Provide the (X, Y) coordinate of the cell's center where the given text is located.  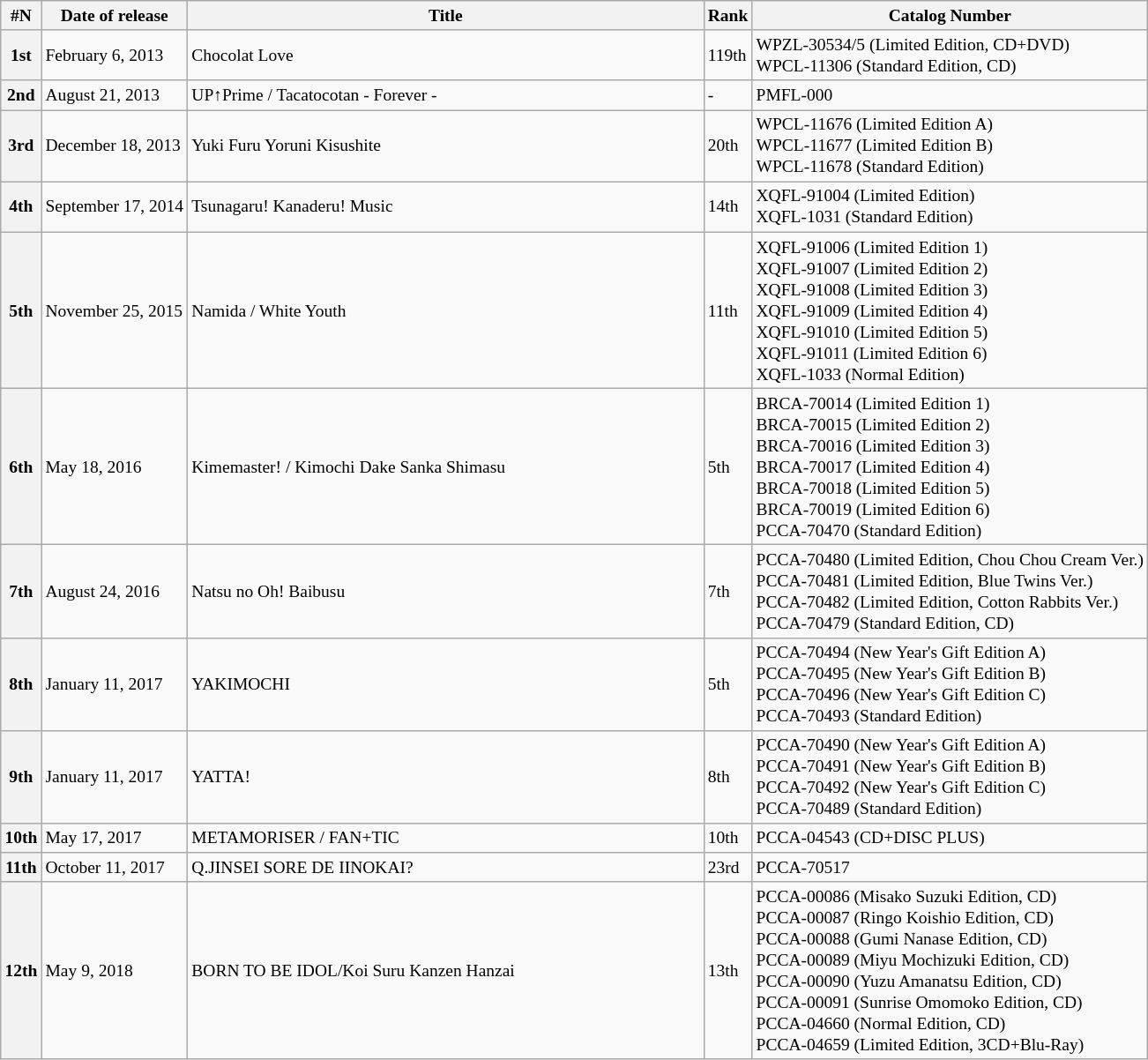
20th (728, 146)
August 21, 2013 (115, 95)
METAMORISER / FAN+TIC (446, 838)
Tsunagaru! Kanaderu! Music (446, 206)
PMFL-000 (950, 95)
PCCA-04543 (CD+DISC PLUS) (950, 838)
#N (21, 16)
WPZL-30534/5 (Limited Edition, CD+DVD)WPCL-11306 (Standard Edition, CD) (950, 55)
October 11, 2017 (115, 868)
Yuki Furu Yoruni Kisushite (446, 146)
13th (728, 970)
December 18, 2013 (115, 146)
August 24, 2016 (115, 591)
BORN TO BE IDOL/Koi Suru Kanzen Hanzai (446, 970)
XQFL-91004 (Limited Edition)XQFL-1031 (Standard Edition) (950, 206)
4th (21, 206)
Title (446, 16)
Date of release (115, 16)
UP↑Prime / Tacatocotan - Forever - (446, 95)
6th (21, 466)
1st (21, 55)
Kimemaster! / Kimochi Dake Sanka Shimasu (446, 466)
PCCA-70517 (950, 868)
9th (21, 776)
- (728, 95)
November 25, 2015 (115, 310)
PCCA-70490 (New Year's Gift Edition A)PCCA-70491 (New Year's Gift Edition B)PCCA-70492 (New Year's Gift Edition C)PCCA-70489 (Standard Edition) (950, 776)
Chocolat Love (446, 55)
119th (728, 55)
YATTA! (446, 776)
2nd (21, 95)
Rank (728, 16)
Natsu no Oh! Baibusu (446, 591)
14th (728, 206)
May 17, 2017 (115, 838)
September 17, 2014 (115, 206)
Namida / White Youth (446, 310)
Q.JINSEI SORE DE IINOKAI? (446, 868)
February 6, 2013 (115, 55)
PCCA-70494 (New Year's Gift Edition A)PCCA-70495 (New Year's Gift Edition B)PCCA-70496 (New Year's Gift Edition C)PCCA-70493 (Standard Edition) (950, 684)
YAKIMOCHI (446, 684)
WPCL-11676 (Limited Edition A)WPCL-11677 (Limited Edition B)WPCL-11678 (Standard Edition) (950, 146)
3rd (21, 146)
May 18, 2016 (115, 466)
23rd (728, 868)
May 9, 2018 (115, 970)
Catalog Number (950, 16)
12th (21, 970)
